Extract the (x, y) coordinate from the center of the cell holding the provided text.  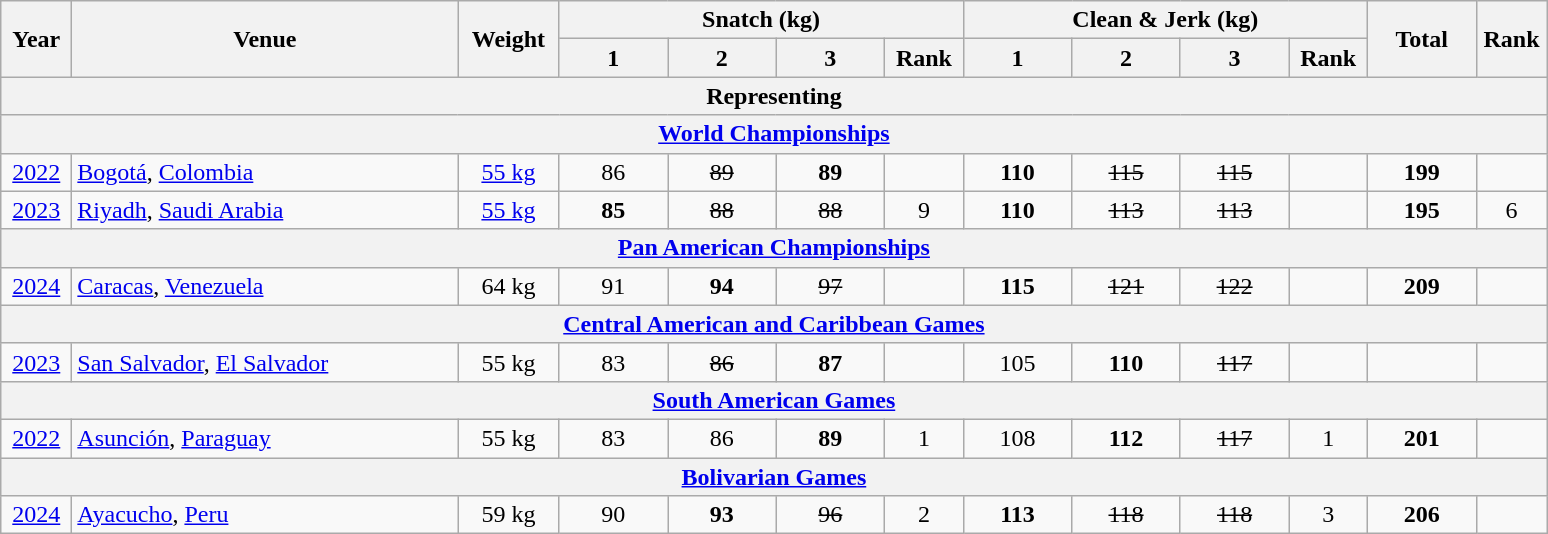
Asunción, Paraguay (265, 438)
112 (1126, 438)
209 (1422, 286)
Riyadh, Saudi Arabia (265, 210)
85 (614, 210)
59 kg (508, 515)
World Championships (774, 134)
Caracas, Venezuela (265, 286)
96 (830, 515)
199 (1422, 172)
94 (722, 286)
Ayacucho, Peru (265, 515)
108 (1018, 438)
Clean & Jerk (kg) (1165, 20)
201 (1422, 438)
91 (614, 286)
87 (830, 362)
97 (830, 286)
93 (722, 515)
Bolivarian Games (774, 477)
Representing (774, 96)
Venue (265, 39)
Snatch (kg) (761, 20)
90 (614, 515)
Pan American Championships (774, 248)
206 (1422, 515)
Year (36, 39)
Bogotá, Colombia (265, 172)
Central American and Caribbean Games (774, 324)
122 (1234, 286)
105 (1018, 362)
6 (1512, 210)
64 kg (508, 286)
South American Games (774, 400)
Weight (508, 39)
195 (1422, 210)
121 (1126, 286)
9 (924, 210)
San Salvador, El Salvador (265, 362)
Total (1422, 39)
